Pinpoint the cell where the given text exists, returning its [x, y] midpoint coordinate. 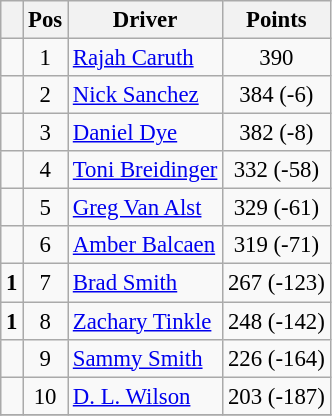
Sammy Smith [146, 358]
203 (-187) [276, 396]
382 (-8) [276, 133]
Nick Sanchez [146, 95]
390 [276, 58]
Brad Smith [146, 283]
319 (-71) [276, 245]
6 [46, 245]
Driver [146, 20]
226 (-164) [276, 358]
384 (-6) [276, 95]
267 (-123) [276, 283]
5 [46, 208]
Greg Van Alst [146, 208]
Amber Balcaen [146, 245]
2 [46, 95]
329 (-61) [276, 208]
8 [46, 321]
9 [46, 358]
4 [46, 170]
Daniel Dye [146, 133]
10 [46, 396]
Rajah Caruth [146, 58]
D. L. Wilson [146, 396]
Zachary Tinkle [146, 321]
Pos [46, 20]
3 [46, 133]
7 [46, 283]
Points [276, 20]
332 (-58) [276, 170]
248 (-142) [276, 321]
Toni Breidinger [146, 170]
